Capture the cell that displays the provided text and extract its (x, y) central coordinate. 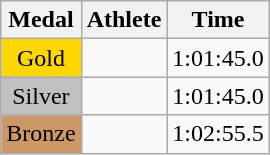
Bronze (41, 134)
Athlete (124, 20)
Gold (41, 58)
Silver (41, 96)
Time (218, 20)
1:02:55.5 (218, 134)
Medal (41, 20)
